Detect which cell encompasses the target text, then output its (x, y) center coordinate. 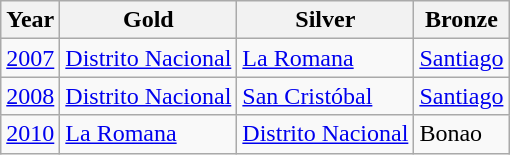
2010 (30, 134)
Bronze (462, 20)
Silver (326, 20)
Bonao (462, 134)
Year (30, 20)
Gold (148, 20)
San Cristóbal (326, 96)
2007 (30, 58)
2008 (30, 96)
